Detect which cell encompasses the target text, then output its [X, Y] center coordinate. 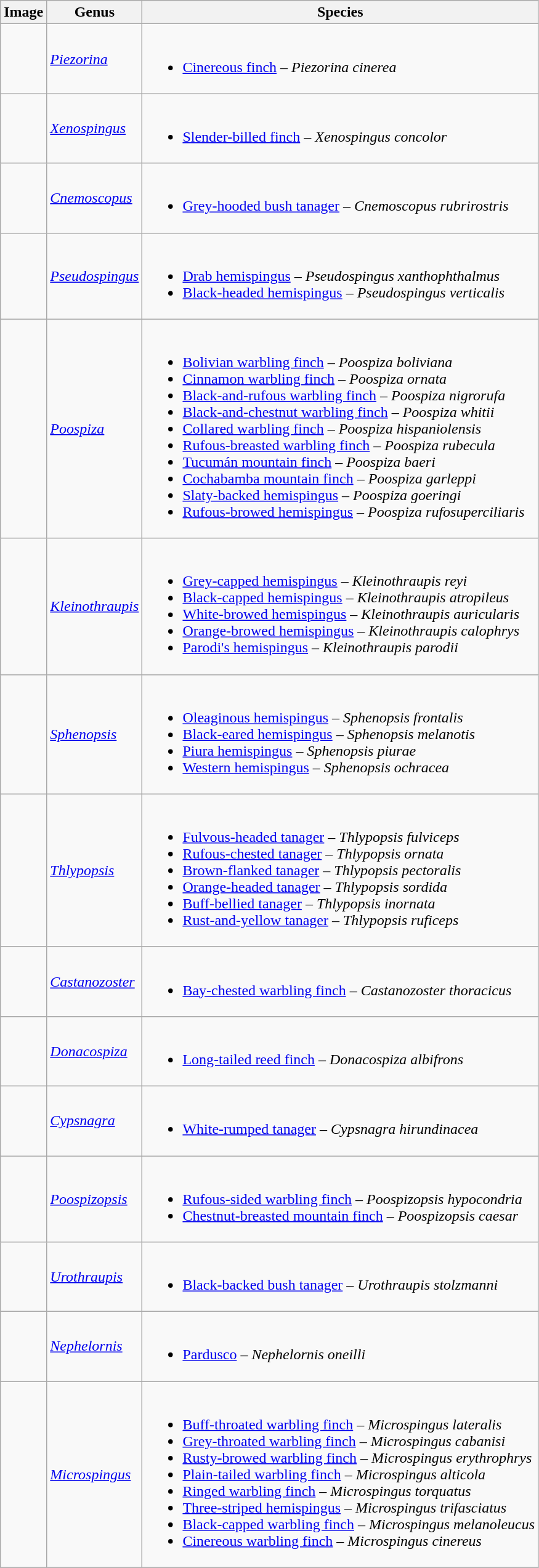
Poospizopsis [95, 1198]
Thlypopsis [95, 870]
Nephelornis [95, 1346]
Microspingus [95, 1474]
Image [23, 12]
Slender-billed finch – Xenospingus concolor [340, 128]
Long-tailed reed finch – Donacospiza albifrons [340, 1051]
Grey-hooded bush tanager – Cnemoscopus rubrirostris [340, 198]
Donacospiza [95, 1051]
White-rumped tanager – Cypsnagra hirundinacea [340, 1121]
Castanozoster [95, 982]
Cnemoscopus [95, 198]
Cinereous finch – Piezorina cinerea [340, 59]
Kleinothraupis [95, 606]
Genus [95, 12]
Pseudospingus [95, 276]
Sphenopsis [95, 734]
Pardusco – Nephelornis oneilli [340, 1346]
Rufous-sided warbling finch – Poospizopsis hypocondriaChestnut-breasted mountain finch – Poospizopsis caesar [340, 1198]
Species [340, 12]
Poospiza [95, 429]
Piezorina [95, 59]
Cypsnagra [95, 1121]
Drab hemispingus – Pseudospingus xanthophthalmusBlack-headed hemispingus – Pseudospingus verticalis [340, 276]
Black-backed bush tanager – Urothraupis stolzmanni [340, 1277]
Urothraupis [95, 1277]
Xenospingus [95, 128]
Bay-chested warbling finch – Castanozoster thoracicus [340, 982]
